From the cell containing the given text, extract its center point as (X, Y) coordinate. 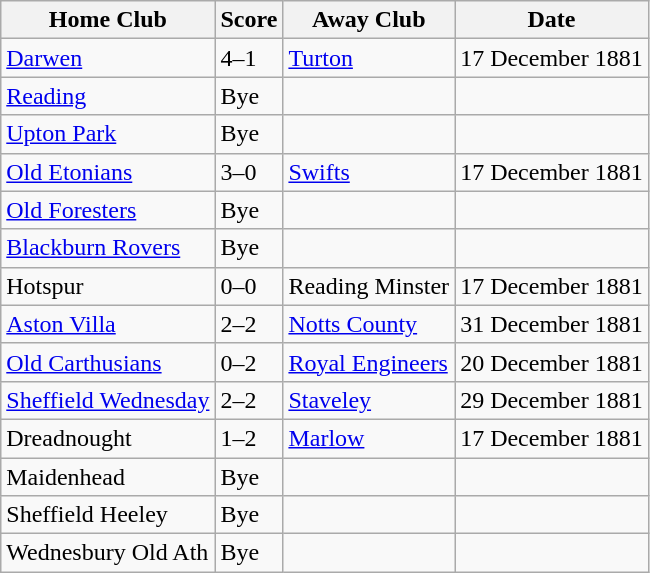
Sheffield Heeley (108, 515)
Hotspur (108, 286)
Staveley (369, 400)
31 December 1881 (552, 324)
Maidenhead (108, 477)
Dreadnought (108, 438)
Royal Engineers (369, 362)
Swifts (369, 172)
Blackburn Rovers (108, 248)
Old Etonians (108, 172)
1–2 (249, 438)
Away Club (369, 20)
Old Foresters (108, 210)
Marlow (369, 438)
Aston Villa (108, 324)
0–0 (249, 286)
Upton Park (108, 134)
Old Carthusians (108, 362)
0–2 (249, 362)
Turton (369, 58)
4–1 (249, 58)
Date (552, 20)
Wednesbury Old Ath (108, 553)
3–0 (249, 172)
Reading Minster (369, 286)
Sheffield Wednesday (108, 400)
Home Club (108, 20)
Reading (108, 96)
29 December 1881 (552, 400)
Score (249, 20)
Darwen (108, 58)
Notts County (369, 324)
20 December 1881 (552, 362)
